Extract the [x, y] coordinate from the center of the cell holding the provided text.  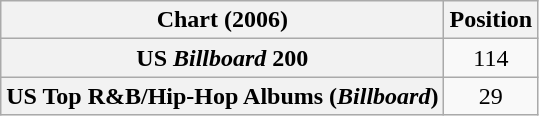
US Billboard 200 [222, 58]
114 [491, 58]
Chart (2006) [222, 20]
29 [491, 96]
Position [491, 20]
US Top R&B/Hip-Hop Albums (Billboard) [222, 96]
